Return the [x, y] coordinate for the center point of the cell that contains the specified text.  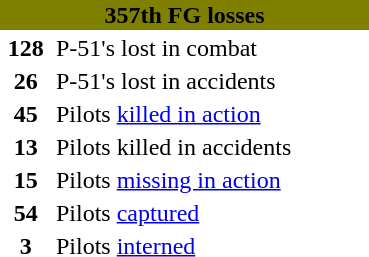
Pilots killed in accidents [212, 147]
Pilots killed in action [212, 114]
357th FG losses [184, 15]
Pilots missing in action [212, 180]
15 [26, 180]
128 [26, 48]
Pilots captured [212, 213]
45 [26, 114]
26 [26, 81]
P-51's lost in combat [212, 48]
54 [26, 213]
13 [26, 147]
P-51's lost in accidents [212, 81]
